Return the [x, y] coordinate for the center point of the cell that contains the specified text.  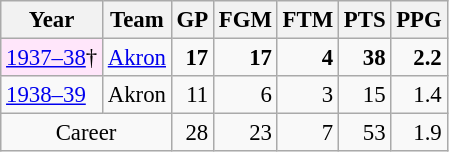
11 [192, 95]
6 [246, 95]
2.2 [419, 58]
Year [52, 20]
1937–38† [52, 58]
23 [246, 133]
38 [364, 58]
FTM [308, 20]
Career [86, 133]
1.9 [419, 133]
PPG [419, 20]
FGM [246, 20]
1938–39 [52, 95]
3 [308, 95]
7 [308, 133]
53 [364, 133]
GP [192, 20]
1.4 [419, 95]
15 [364, 95]
Team [136, 20]
28 [192, 133]
4 [308, 58]
PTS [364, 20]
